For the text-containing cell, return its midpoint in [X, Y] coordinate format. 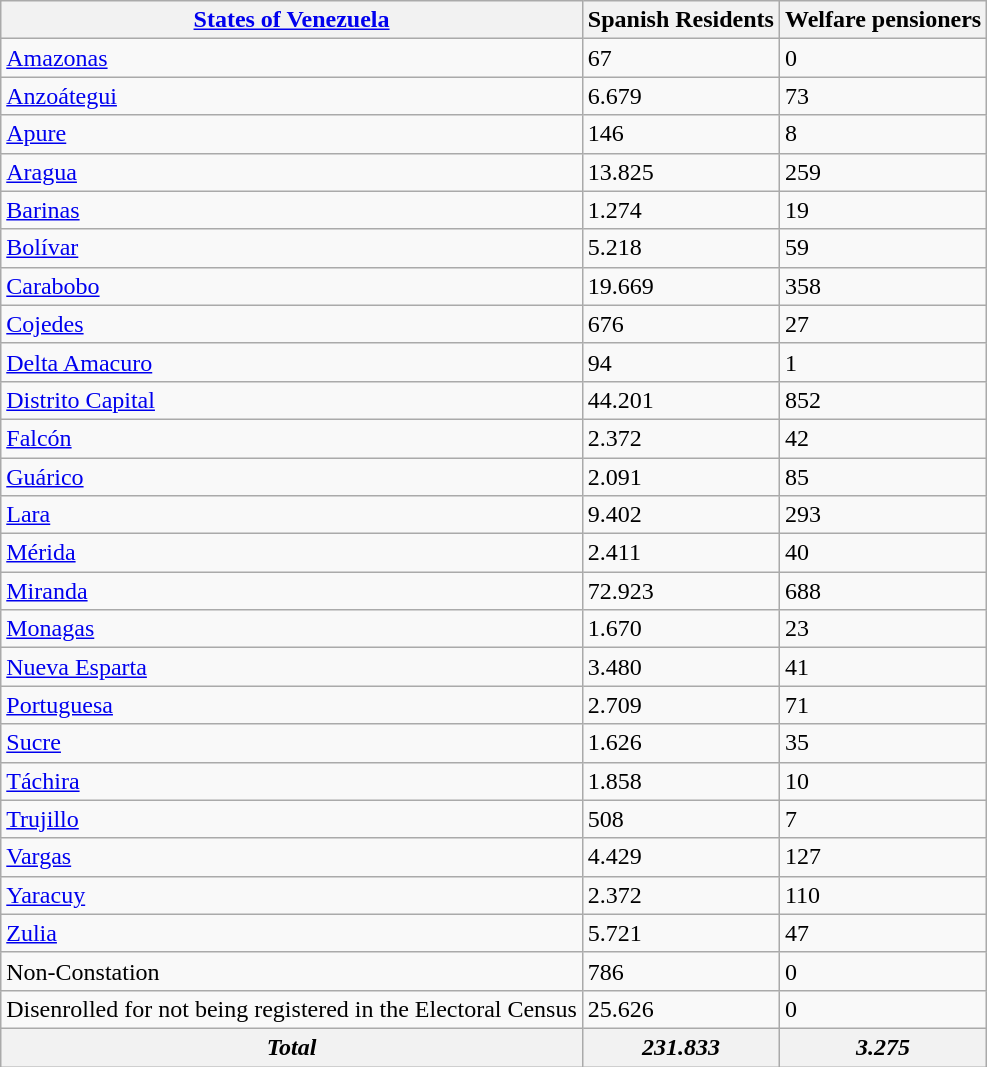
Mérida [292, 553]
852 [882, 400]
Sucre [292, 743]
676 [680, 324]
2.091 [680, 477]
110 [882, 895]
Aragua [292, 172]
27 [882, 324]
72.923 [680, 591]
Disenrolled for not being registered in the Electoral Census [292, 1009]
508 [680, 819]
Trujillo [292, 819]
688 [882, 591]
1.858 [680, 781]
Cojedes [292, 324]
1.626 [680, 743]
10 [882, 781]
25.626 [680, 1009]
6.679 [680, 96]
Amazonas [292, 58]
44.201 [680, 400]
19.669 [680, 286]
9.402 [680, 515]
Apure [292, 134]
786 [680, 971]
67 [680, 58]
41 [882, 667]
73 [882, 96]
42 [882, 438]
Anzoátegui [292, 96]
Miranda [292, 591]
47 [882, 933]
States of Venezuela [292, 20]
8 [882, 134]
94 [680, 362]
5.721 [680, 933]
Non-Constation [292, 971]
Carabobo [292, 286]
Delta Amacuro [292, 362]
2.709 [680, 705]
Guárico [292, 477]
Spanish Residents [680, 20]
19 [882, 210]
259 [882, 172]
71 [882, 705]
3.275 [882, 1047]
Monagas [292, 629]
3.480 [680, 667]
23 [882, 629]
2.411 [680, 553]
Lara [292, 515]
1.274 [680, 210]
35 [882, 743]
4.429 [680, 857]
Zulia [292, 933]
Bolívar [292, 248]
13.825 [680, 172]
Welfare pensioners [882, 20]
Táchira [292, 781]
Falcón [292, 438]
Yaracuy [292, 895]
1 [882, 362]
358 [882, 286]
293 [882, 515]
Barinas [292, 210]
Vargas [292, 857]
5.218 [680, 248]
85 [882, 477]
Distrito Capital [292, 400]
Portuguesa [292, 705]
59 [882, 248]
146 [680, 134]
Nueva Esparta [292, 667]
40 [882, 553]
1.670 [680, 629]
127 [882, 857]
7 [882, 819]
231.833 [680, 1047]
Total [292, 1047]
